Extract the [x, y] coordinate from the center of the cell holding the provided text.  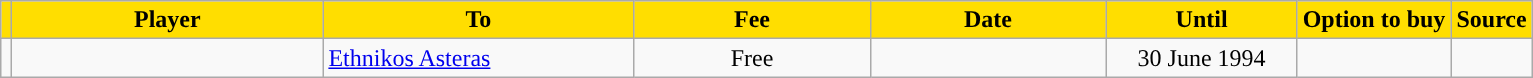
Free [752, 58]
Player [168, 20]
30 June 1994 [1202, 58]
Date [988, 20]
Source [1492, 20]
Ethnikos Asteras [478, 58]
To [478, 20]
Option to buy [1374, 20]
Fee [752, 20]
Until [1202, 20]
